Locate the cell with the specified text and output its (x, y) center coordinate. 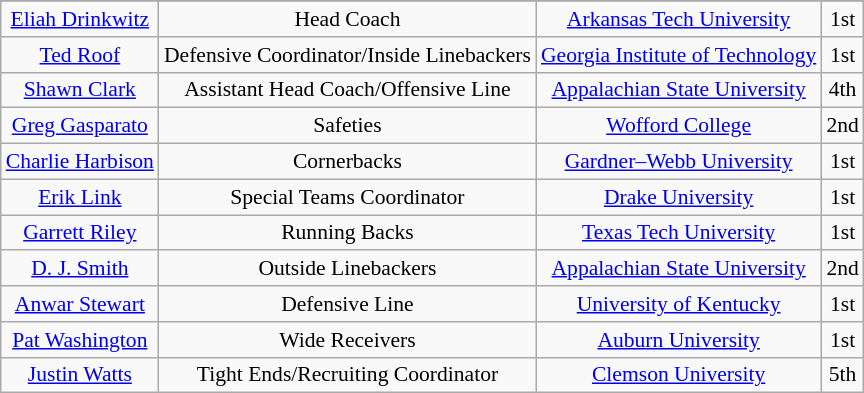
Anwar Stewart (80, 304)
Ted Roof (80, 55)
Texas Tech University (678, 233)
Pat Washington (80, 340)
Greg Gasparato (80, 126)
Auburn University (678, 340)
Safeties (348, 126)
Erik Link (80, 197)
Garrett Riley (80, 233)
Cornerbacks (348, 162)
Eliah Drinkwitz (80, 19)
Wofford College (678, 126)
Assistant Head Coach/Offensive Line (348, 90)
Head Coach (348, 19)
Charlie Harbison (80, 162)
Special Teams Coordinator (348, 197)
4th (842, 90)
5th (842, 375)
Georgia Institute of Technology (678, 55)
Justin Watts (80, 375)
Wide Receivers (348, 340)
Defensive Line (348, 304)
Clemson University (678, 375)
Tight Ends/Recruiting Coordinator (348, 375)
D. J. Smith (80, 269)
University of Kentucky (678, 304)
Arkansas Tech University (678, 19)
Gardner–Webb University (678, 162)
Running Backs (348, 233)
Defensive Coordinator/Inside Linebackers (348, 55)
Shawn Clark (80, 90)
Drake University (678, 197)
Outside Linebackers (348, 269)
